Identify which cell holds the provided text, then report its (X, Y) central coordinate. 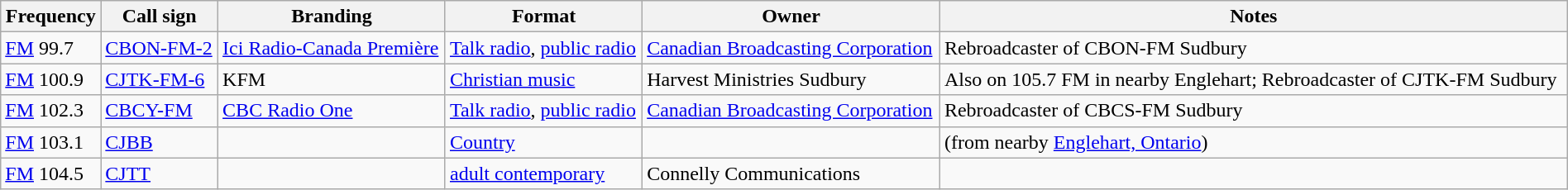
FM 99.7 (51, 48)
Call sign (160, 17)
CJTK-FM-6 (160, 79)
Harvest Ministries Sudbury (791, 79)
Format (543, 17)
FM 102.3 (51, 111)
CJTT (160, 173)
Rebroadcaster of CBON-FM Sudbury (1254, 48)
Owner (791, 17)
Christian music (543, 79)
FM 103.1 (51, 142)
Connelly Communications (791, 173)
(from nearby Englehart, Ontario) (1254, 142)
Also on 105.7 FM in nearby Englehart; Rebroadcaster of CJTK-FM Sudbury (1254, 79)
CBON-FM-2 (160, 48)
Frequency (51, 17)
Branding (332, 17)
FM 100.9 (51, 79)
adult contemporary (543, 173)
CBCY-FM (160, 111)
CBC Radio One (332, 111)
Rebroadcaster of CBCS-FM Sudbury (1254, 111)
Notes (1254, 17)
CJBB (160, 142)
KFM (332, 79)
Ici Radio-Canada Première (332, 48)
FM 104.5 (51, 173)
Country (543, 142)
